Return the [X, Y] coordinate for the center point of the cell that contains the specified text.  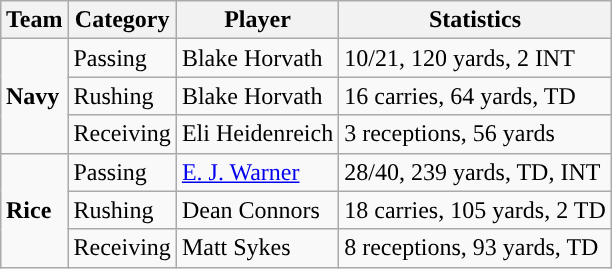
Player [257, 20]
18 carries, 105 yards, 2 TD [476, 210]
3 receptions, 56 yards [476, 134]
8 receptions, 93 yards, TD [476, 248]
10/21, 120 yards, 2 INT [476, 58]
E. J. Warner [257, 172]
Dean Connors [257, 210]
Eli Heidenreich [257, 134]
Team [34, 20]
Matt Sykes [257, 248]
28/40, 239 yards, TD, INT [476, 172]
Rice [34, 210]
Statistics [476, 20]
Category [122, 20]
16 carries, 64 yards, TD [476, 96]
Navy [34, 96]
